Extract the (x, y) coordinate from the center of the cell holding the provided text.  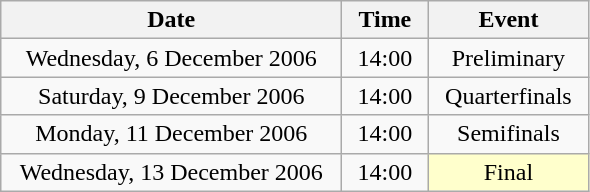
Preliminary (508, 58)
Monday, 11 December 2006 (172, 134)
Semifinals (508, 134)
Wednesday, 6 December 2006 (172, 58)
Time (385, 20)
Date (172, 20)
Event (508, 20)
Wednesday, 13 December 2006 (172, 172)
Saturday, 9 December 2006 (172, 96)
Final (508, 172)
Quarterfinals (508, 96)
